For the text-containing cell, return its midpoint in (x, y) coordinate format. 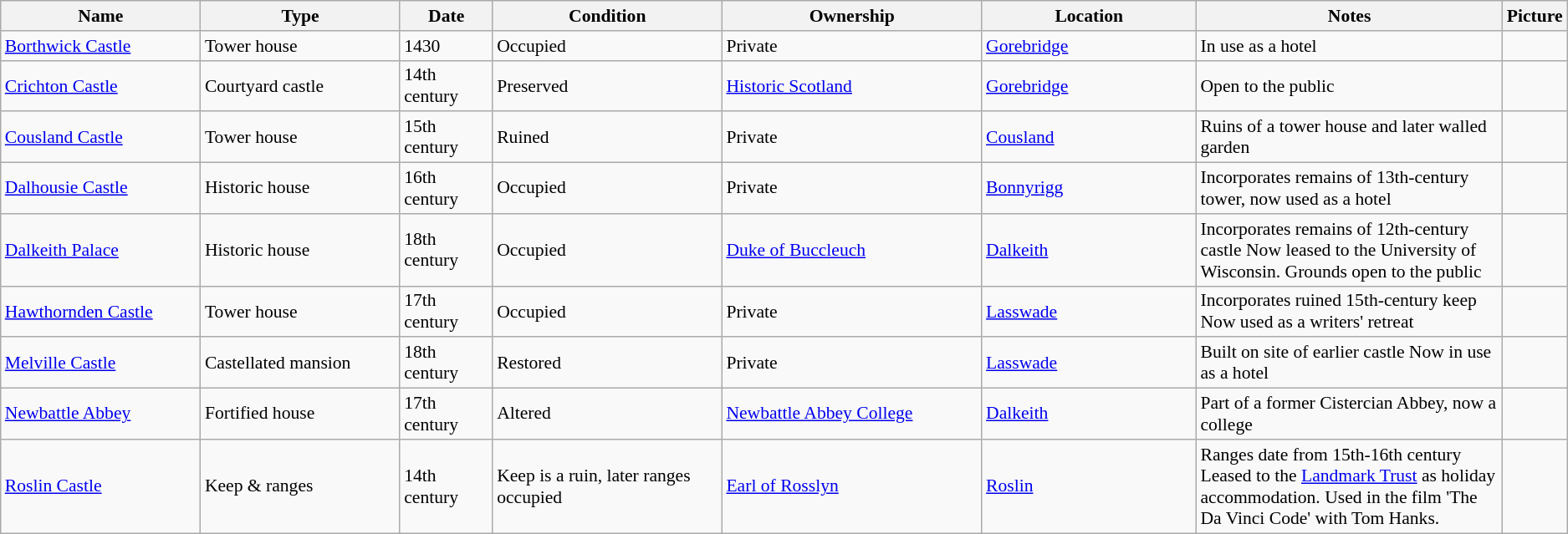
Crichton Castle (100, 85)
Cousland Castle (100, 137)
Ruins of a tower house and later walled garden (1349, 137)
Melville Castle (100, 363)
Historic Scotland (851, 85)
Fortified house (300, 414)
Ranges date from 15th-16th century Leased to the Landmark Trust as holiday accommodation. Used in the film 'The Da Vinci Code' with Tom Hanks. (1349, 486)
Incorporates ruined 15th-century keep Now used as a writers' retreat (1349, 311)
Newbattle Abbey (100, 414)
Earl of Rosslyn (851, 486)
Castellated mansion (300, 363)
Borthwick Castle (100, 46)
1430 (447, 46)
Roslin (1089, 486)
In use as a hotel (1349, 46)
Notes (1349, 16)
Location (1089, 16)
Built on site of earlier castle Now in use as a hotel (1349, 363)
Type (300, 16)
Courtyard castle (300, 85)
Dalhousie Castle (100, 189)
Ruined (607, 137)
Dalkeith Palace (100, 251)
15th century (447, 137)
Picture (1535, 16)
Restored (607, 363)
Bonnyrigg (1089, 189)
Newbattle Abbey College (851, 414)
Altered (607, 414)
Preserved (607, 85)
Cousland (1089, 137)
Keep is a ruin, later ranges occupied (607, 486)
Condition (607, 16)
Keep & ranges (300, 486)
Name (100, 16)
Roslin Castle (100, 486)
Open to the public (1349, 85)
Incorporates remains of 13th-century tower, now used as a hotel (1349, 189)
Duke of Buccleuch (851, 251)
Date (447, 16)
Ownership (851, 16)
Hawthornden Castle (100, 311)
Incorporates remains of 12th-century castle Now leased to the University of Wisconsin. Grounds open to the public (1349, 251)
Part of a former Cistercian Abbey, now a college (1349, 414)
16th century (447, 189)
